Return the [x, y] coordinate for the center point of the cell that contains the specified text.  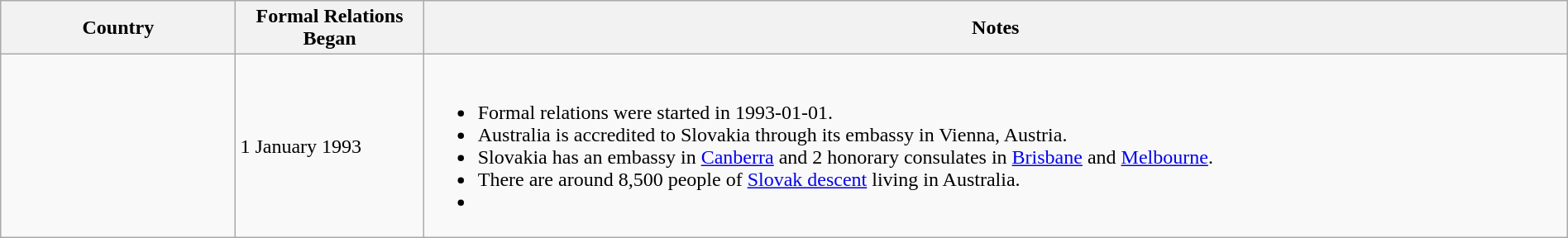
Notes [996, 28]
Country [118, 28]
Formal Relations Began [329, 28]
1 January 1993 [329, 145]
